Pinpoint the cell where the given text exists, returning its (x, y) midpoint coordinate. 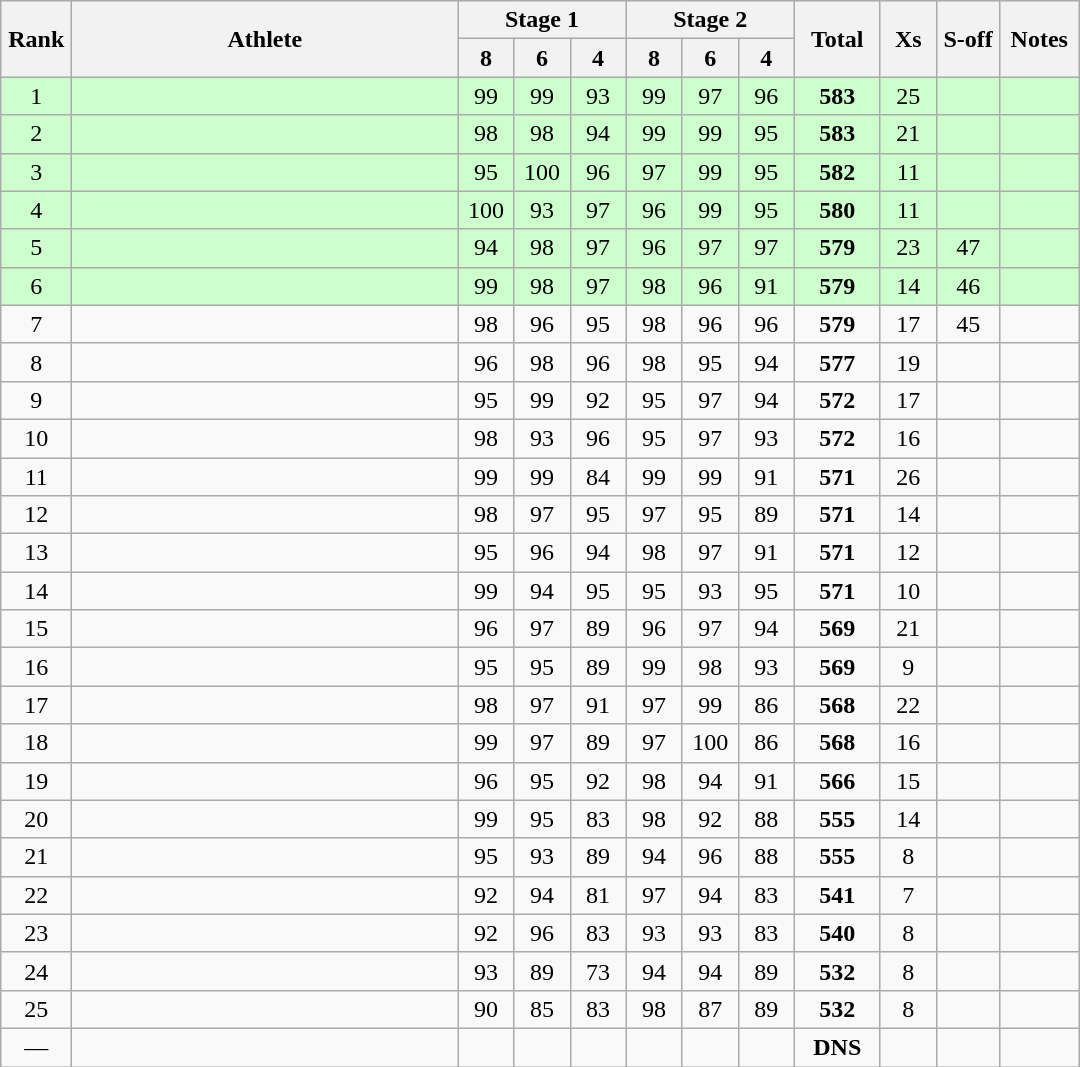
84 (598, 477)
5 (36, 248)
46 (968, 286)
S-off (968, 39)
DNS (837, 1047)
3 (36, 172)
81 (598, 895)
Notes (1040, 39)
580 (837, 210)
45 (968, 324)
2 (36, 134)
90 (486, 1009)
85 (542, 1009)
Rank (36, 39)
18 (36, 743)
26 (908, 477)
1 (36, 96)
Total (837, 39)
47 (968, 248)
Athlete (265, 39)
87 (710, 1009)
20 (36, 819)
73 (598, 971)
566 (837, 781)
13 (36, 553)
577 (837, 362)
Xs (908, 39)
582 (837, 172)
— (36, 1047)
24 (36, 971)
Stage 1 (542, 20)
Stage 2 (710, 20)
541 (837, 895)
540 (837, 933)
